Determine the [X, Y] coordinate at the center of the cell enclosing the given text.  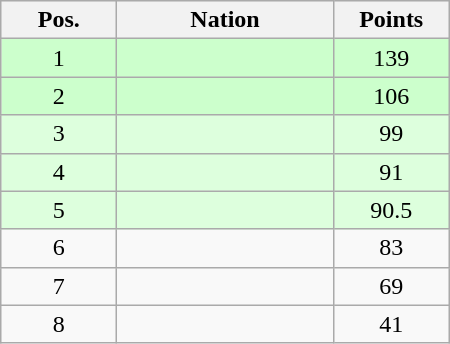
Nation [225, 20]
3 [59, 134]
91 [391, 172]
41 [391, 324]
83 [391, 248]
139 [391, 58]
1 [59, 58]
5 [59, 210]
Pos. [59, 20]
69 [391, 286]
6 [59, 248]
2 [59, 96]
8 [59, 324]
4 [59, 172]
Points [391, 20]
99 [391, 134]
7 [59, 286]
90.5 [391, 210]
106 [391, 96]
